Locate the cell with the specified text and output its [x, y] center coordinate. 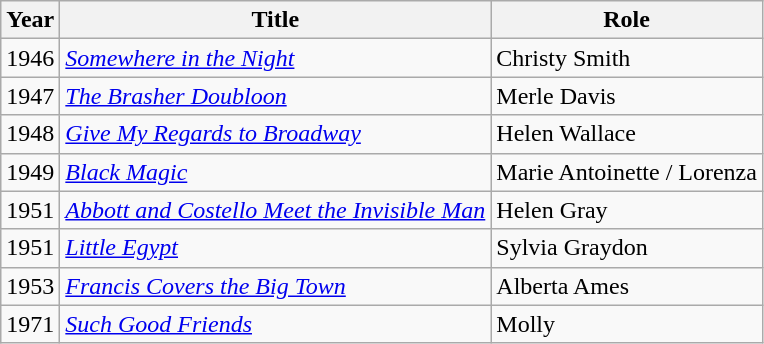
Little Egypt [276, 248]
1953 [30, 286]
Marie Antoinette / Lorenza [627, 172]
1948 [30, 134]
Merle Davis [627, 96]
Sylvia Graydon [627, 248]
1946 [30, 58]
Alberta Ames [627, 286]
Helen Gray [627, 210]
1971 [30, 324]
The Brasher Doubloon [276, 96]
Role [627, 20]
Give My Regards to Broadway [276, 134]
Such Good Friends [276, 324]
Abbott and Costello Meet the Invisible Man [276, 210]
Francis Covers the Big Town [276, 286]
Helen Wallace [627, 134]
Black Magic [276, 172]
1947 [30, 96]
1949 [30, 172]
Year [30, 20]
Molly [627, 324]
Title [276, 20]
Somewhere in the Night [276, 58]
Christy Smith [627, 58]
